For the text-containing cell, return its midpoint in [X, Y] coordinate format. 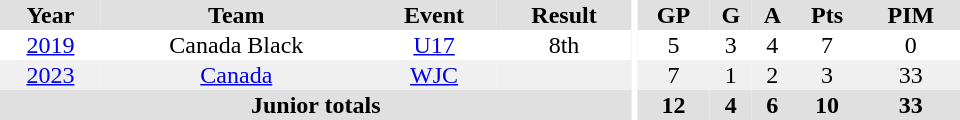
WJC [434, 75]
PIM [911, 15]
2023 [50, 75]
Junior totals [316, 105]
Event [434, 15]
12 [674, 105]
1 [730, 75]
6 [772, 105]
G [730, 15]
GP [674, 15]
2 [772, 75]
Team [236, 15]
10 [826, 105]
Result [564, 15]
2019 [50, 45]
Year [50, 15]
Pts [826, 15]
A [772, 15]
U17 [434, 45]
0 [911, 45]
Canada Black [236, 45]
5 [674, 45]
Canada [236, 75]
8th [564, 45]
